Find where the given text appears and provide that cell's center as (X, Y) coordinate. 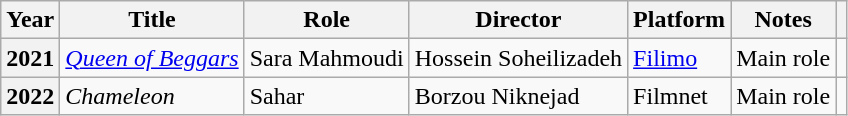
Filimo (680, 58)
Borzou Niknejad (518, 96)
Platform (680, 20)
Role (326, 20)
Director (518, 20)
Title (152, 20)
Filmnet (680, 96)
Notes (784, 20)
Hossein Soheilizadeh (518, 58)
2022 (30, 96)
Year (30, 20)
Sahar (326, 96)
Chameleon (152, 96)
2021 (30, 58)
Sara Mahmoudi (326, 58)
Queen of Beggars (152, 58)
